Return the [x, y] coordinate for the center point of the cell that contains the specified text.  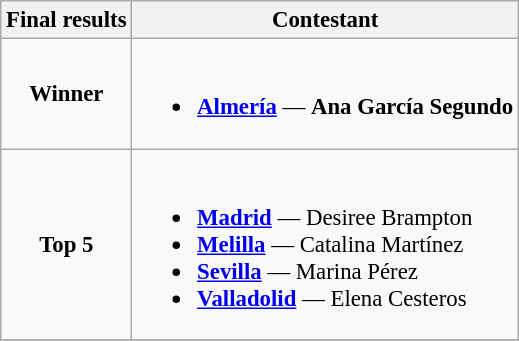
Winner [66, 94]
Madrid — Desiree Brampton Melilla — Catalina Martínez Sevilla — Marina Pérez Valladolid — Elena Cesteros [326, 244]
Final results [66, 20]
Top 5 [66, 244]
Almería — Ana García Segundo [326, 94]
Contestant [326, 20]
